Detect which cell encompasses the target text, then output its [X, Y] center coordinate. 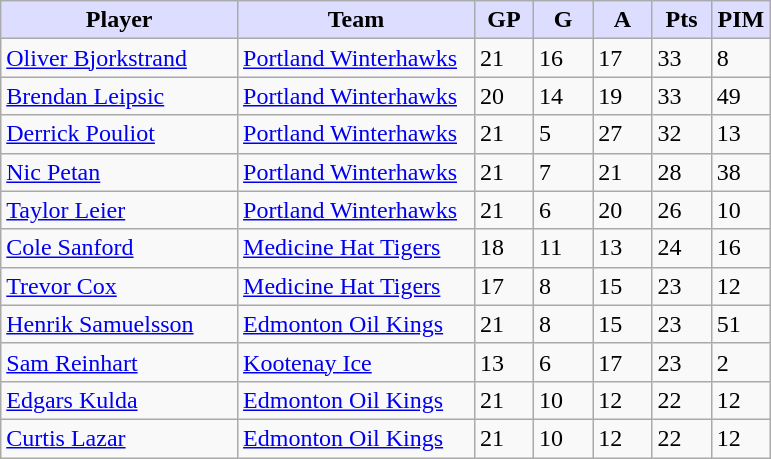
19 [622, 96]
Edgars Kulda [120, 400]
Trevor Cox [120, 286]
Nic Petan [120, 172]
32 [682, 134]
Pts [682, 20]
Sam Reinhart [120, 362]
Derrick Pouliot [120, 134]
Henrik Samuelsson [120, 324]
24 [682, 248]
28 [682, 172]
18 [504, 248]
14 [564, 96]
38 [740, 172]
PIM [740, 20]
11 [564, 248]
A [622, 20]
27 [622, 134]
5 [564, 134]
Taylor Leier [120, 210]
Oliver Bjorkstrand [120, 58]
Kootenay Ice [356, 362]
7 [564, 172]
49 [740, 96]
51 [740, 324]
Cole Sanford [120, 248]
G [564, 20]
2 [740, 362]
Team [356, 20]
Brendan Leipsic [120, 96]
Player [120, 20]
Curtis Lazar [120, 438]
26 [682, 210]
GP [504, 20]
